Locate the cell with the specified text and output its (x, y) center coordinate. 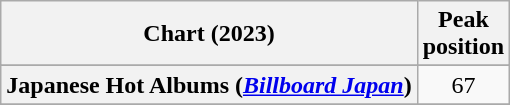
Chart (2023) (209, 34)
67 (463, 85)
Japanese Hot Albums (Billboard Japan) (209, 85)
Peakposition (463, 34)
